Search for the cell housing the specified text and yield its (x, y) center coordinate. 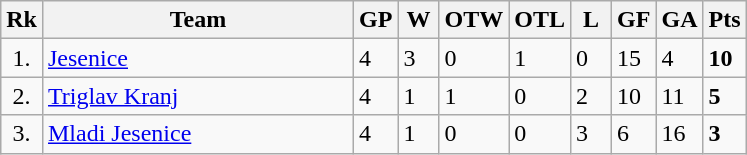
Mladi Jesenice (198, 134)
GP (376, 20)
3. (22, 134)
2 (592, 96)
16 (680, 134)
Jesenice (198, 58)
OTL (540, 20)
Pts (724, 20)
5 (724, 96)
L (592, 20)
15 (634, 58)
1. (22, 58)
W (418, 20)
6 (634, 134)
11 (680, 96)
GA (680, 20)
Rk (22, 20)
Team (198, 20)
Triglav Kranj (198, 96)
OTW (474, 20)
GF (634, 20)
2. (22, 96)
